From the cell containing the given text, extract its center point as (x, y) coordinate. 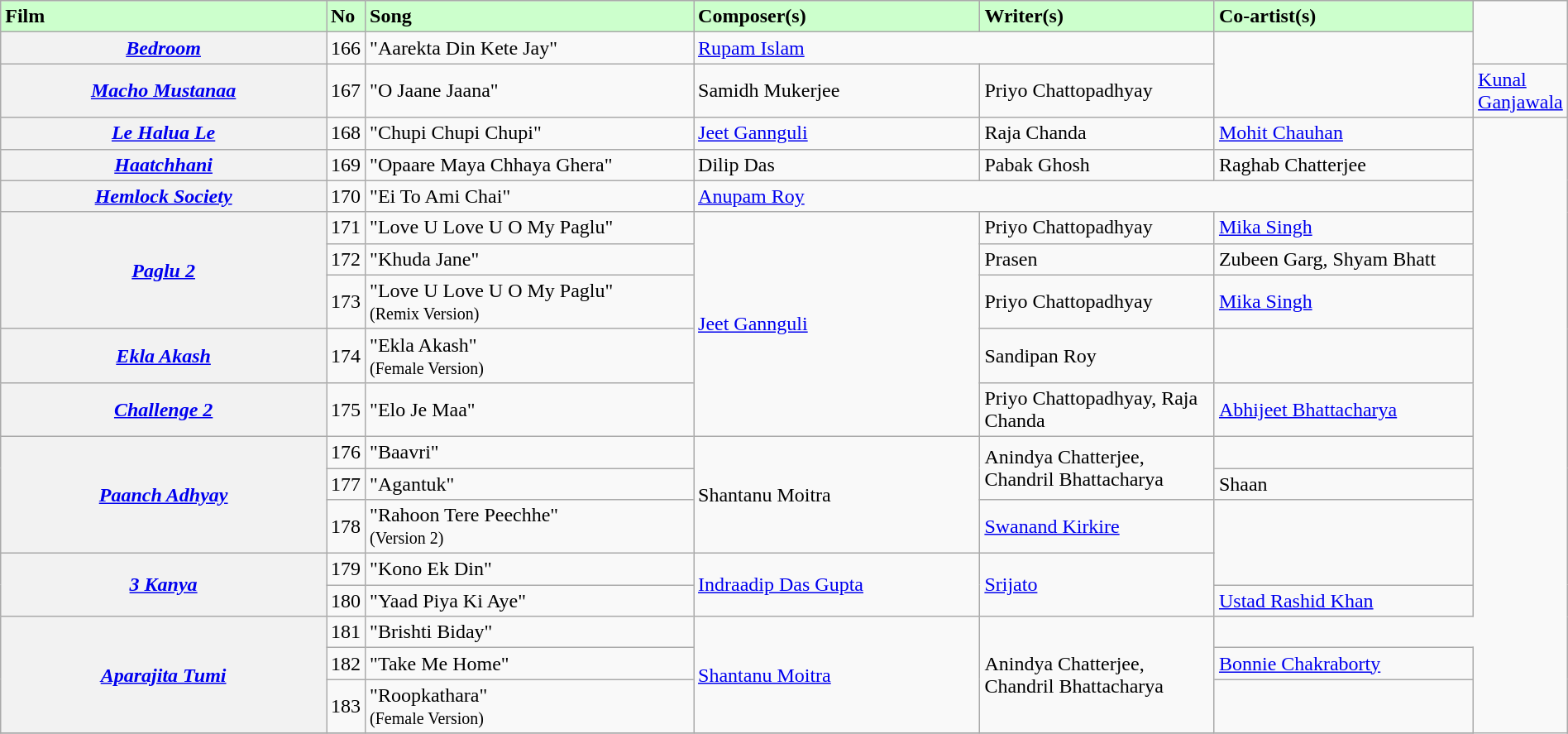
"O Jaane Jaana" (529, 91)
Macho Mustanaa (164, 91)
167 (346, 91)
"Ekla Akash"(Female Version) (529, 356)
"Love U Love U O My Paglu" (529, 228)
174 (346, 356)
Ekla Akash (164, 356)
Raja Chanda (1097, 133)
Samidh Mukerjee (837, 91)
178 (346, 526)
183 (346, 707)
173 (346, 301)
Aparajita Tumi (164, 675)
"Ei To Ami Chai" (529, 196)
Challenge 2 (164, 409)
"Elo Je Maa" (529, 409)
Paanch Adhyay (164, 495)
168 (346, 133)
166 (346, 48)
"Roopkathara"(Female Version) (529, 707)
Sandipan Roy (1097, 356)
"Rahoon Tere Peechhe"(Version 2) (529, 526)
Song (529, 17)
"Kono Ek Din" (529, 569)
Prasen (1097, 259)
"Khuda Jane" (529, 259)
171 (346, 228)
"Opaare Maya Chhaya Ghera" (529, 165)
Kunal Ganjawala (1521, 91)
Bedroom (164, 48)
Pabak Ghosh (1097, 165)
177 (346, 484)
Film (164, 17)
"Yaad Piya Ki Aye" (529, 601)
Hemlock Society (164, 196)
Abhijeet Bhattacharya (1343, 409)
Raghab Chatterjee (1343, 165)
Srijato (1097, 585)
Composer(s) (837, 17)
Bonnie Chakraborty (1343, 664)
Rupam Islam (954, 48)
180 (346, 601)
169 (346, 165)
179 (346, 569)
Shaan (1343, 484)
"Baavri" (529, 452)
"Love U Love U O My Paglu"(Remix Version) (529, 301)
181 (346, 632)
Zubeen Garg, Shyam Bhatt (1343, 259)
Indraadip Das Gupta (837, 585)
No (346, 17)
"Take Me Home" (529, 664)
Dilip Das (837, 165)
3 Kanya (164, 585)
Writer(s) (1097, 17)
Priyo Chattopadhyay, Raja Chanda (1097, 409)
Le Halua Le (164, 133)
"Agantuk" (529, 484)
176 (346, 452)
Mohit Chauhan (1343, 133)
"Chupi Chupi Chupi" (529, 133)
Co-artist(s) (1343, 17)
175 (346, 409)
182 (346, 664)
Anupam Roy (1083, 196)
Haatchhani (164, 165)
172 (346, 259)
Paglu 2 (164, 270)
"Brishti Biday" (529, 632)
"Aarekta Din Kete Jay" (529, 48)
Ustad Rashid Khan (1343, 601)
Swanand Kirkire (1097, 526)
170 (346, 196)
